Return the [X, Y] coordinate for the center point of the cell that contains the specified text.  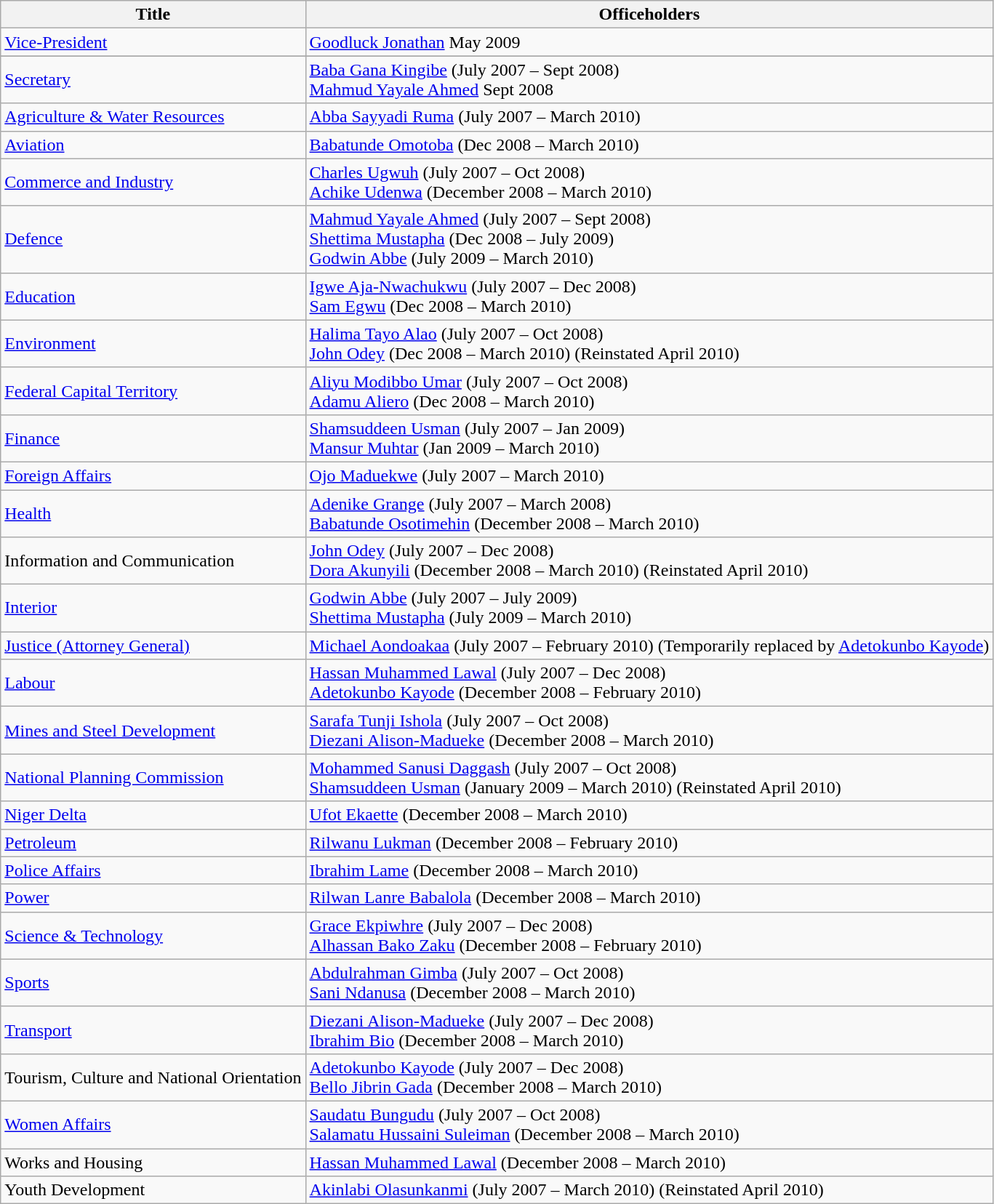
Youth Development [153, 1190]
Agriculture & Water Resources [153, 117]
Mahmud Yayale Ahmed (July 2007 – Sept 2008)Shettima Mustapha (Dec 2008 – July 2009)Godwin Abbe (July 2009 – March 2010) [649, 239]
Title [153, 15]
Shamsuddeen Usman (July 2007 – Jan 2009)Mansur Muhtar (Jan 2009 – March 2010) [649, 438]
Rilwanu Lukman (December 2008 – February 2010) [649, 843]
Vice-President [153, 42]
Education [153, 297]
Rilwan Lanre Babalola (December 2008 – March 2010) [649, 898]
Aviation [153, 145]
Health [153, 513]
Aliyu Modibbo Umar (July 2007 – Oct 2008)Adamu Aliero (Dec 2008 – March 2010) [649, 391]
Saudatu Bungudu (July 2007 – Oct 2008)Salamatu Hussaini Suleiman (December 2008 – March 2010) [649, 1124]
Adetokunbo Kayode (July 2007 – Dec 2008)Bello Jibrin Gada (December 2008 – March 2010) [649, 1077]
Transport [153, 1030]
Works and Housing [153, 1163]
Baba Gana Kingibe (July 2007 – Sept 2008)Mahmud Yayale Ahmed Sept 2008 [649, 80]
Grace Ekpiwhre (July 2007 – Dec 2008)Alhassan Bako Zaku (December 2008 – February 2010) [649, 935]
Abdulrahman Gimba (July 2007 – Oct 2008)Sani Ndanusa (December 2008 – March 2010) [649, 983]
National Planning Commission [153, 778]
Power [153, 898]
Hassan Muhammed Lawal (December 2008 – March 2010) [649, 1163]
Commerce and Industry [153, 182]
Halima Tayo Alao (July 2007 – Oct 2008)John Odey (Dec 2008 – March 2010) (Reinstated April 2010) [649, 343]
Sports [153, 983]
Diezani Alison-Madueke (July 2007 – Dec 2008)Ibrahim Bio (December 2008 – March 2010) [649, 1030]
Officeholders [649, 15]
Justice (Attorney General) [153, 646]
Mohammed Sanusi Daggash (July 2007 – Oct 2008)Shamsuddeen Usman (January 2009 – March 2010) (Reinstated April 2010) [649, 778]
Petroleum [153, 843]
Science & Technology [153, 935]
Ibrahim Lame (December 2008 – March 2010) [649, 870]
Sarafa Tunji Ishola (July 2007 – Oct 2008)Diezani Alison-Madueke (December 2008 – March 2010) [649, 730]
Michael Aondoakaa (July 2007 – February 2010) (Temporarily replaced by Adetokunbo Kayode) [649, 646]
Charles Ugwuh (July 2007 – Oct 2008) Achike Udenwa (December 2008 – March 2010) [649, 182]
Foreign Affairs [153, 475]
Godwin Abbe (July 2007 – July 2009)Shettima Mustapha (July 2009 – March 2010) [649, 608]
Tourism, Culture and National Orientation [153, 1077]
Mines and Steel Development [153, 730]
Secretary [153, 80]
Labour [153, 683]
Adenike Grange (July 2007 – March 2008)Babatunde Osotimehin (December 2008 – March 2010) [649, 513]
Babatunde Omotoba (Dec 2008 – March 2010) [649, 145]
Defence [153, 239]
Finance [153, 438]
Women Affairs [153, 1124]
Ufot Ekaette (December 2008 – March 2010) [649, 815]
Information and Communication [153, 561]
John Odey (July 2007 – Dec 2008)Dora Akunyili (December 2008 – March 2010) (Reinstated April 2010) [649, 561]
Igwe Aja-Nwachukwu (July 2007 – Dec 2008)Sam Egwu (Dec 2008 – March 2010) [649, 297]
Ojo Maduekwe (July 2007 – March 2010) [649, 475]
Akinlabi Olasunkanmi (July 2007 – March 2010) (Reinstated April 2010) [649, 1190]
Interior [153, 608]
Environment [153, 343]
Abba Sayyadi Ruma (July 2007 – March 2010) [649, 117]
Niger Delta [153, 815]
Police Affairs [153, 870]
Federal Capital Territory [153, 391]
Goodluck Jonathan May 2009 [649, 42]
Hassan Muhammed Lawal (July 2007 – Dec 2008)Adetokunbo Kayode (December 2008 – February 2010) [649, 683]
